Identify which cell holds the provided text, then report its [X, Y] central coordinate. 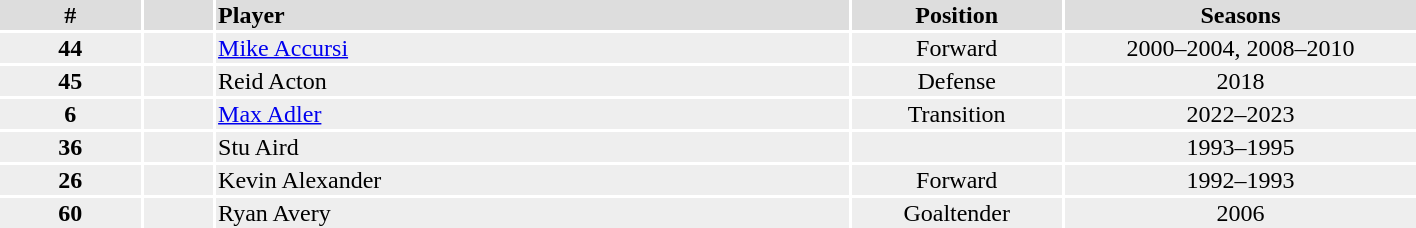
Max Adler [533, 114]
Defense [956, 81]
1993–1995 [1240, 147]
2022–2023 [1240, 114]
Goaltender [956, 213]
# [70, 15]
Transition [956, 114]
Position [956, 15]
1992–1993 [1240, 180]
45 [70, 81]
44 [70, 48]
Reid Acton [533, 81]
36 [70, 147]
2000–2004, 2008–2010 [1240, 48]
Ryan Avery [533, 213]
26 [70, 180]
Player [533, 15]
Mike Accursi [533, 48]
60 [70, 213]
2018 [1240, 81]
6 [70, 114]
Seasons [1240, 15]
Stu Aird [533, 147]
2006 [1240, 213]
Kevin Alexander [533, 180]
